Determine the (X, Y) coordinate at the center of the cell enclosing the given text.  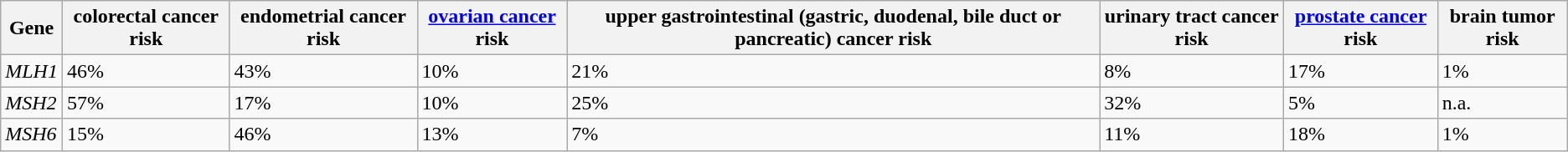
ovarian cancer risk (493, 28)
25% (833, 103)
Gene (32, 28)
57% (146, 103)
5% (1361, 103)
MLH1 (32, 71)
n.a. (1503, 103)
32% (1192, 103)
7% (833, 134)
colorectal cancer risk (146, 28)
13% (493, 134)
8% (1192, 71)
18% (1361, 134)
endometrial cancer risk (323, 28)
MSH6 (32, 134)
15% (146, 134)
prostate cancer risk (1361, 28)
11% (1192, 134)
MSH2 (32, 103)
urinary tract cancer risk (1192, 28)
brain tumor risk (1503, 28)
upper gastrointestinal (gastric, duodenal, bile duct or pancreatic) cancer risk (833, 28)
43% (323, 71)
21% (833, 71)
